For the text-containing cell, return its midpoint in [x, y] coordinate format. 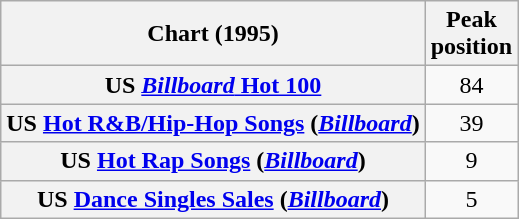
5 [471, 199]
US Hot Rap Songs (Billboard) [213, 161]
9 [471, 161]
Peak position [471, 34]
US Billboard Hot 100 [213, 85]
US Hot R&B/Hip-Hop Songs (Billboard) [213, 123]
US Dance Singles Sales (Billboard) [213, 199]
39 [471, 123]
84 [471, 85]
Chart (1995) [213, 34]
